Return [X, Y] of the center of cell containing provided text 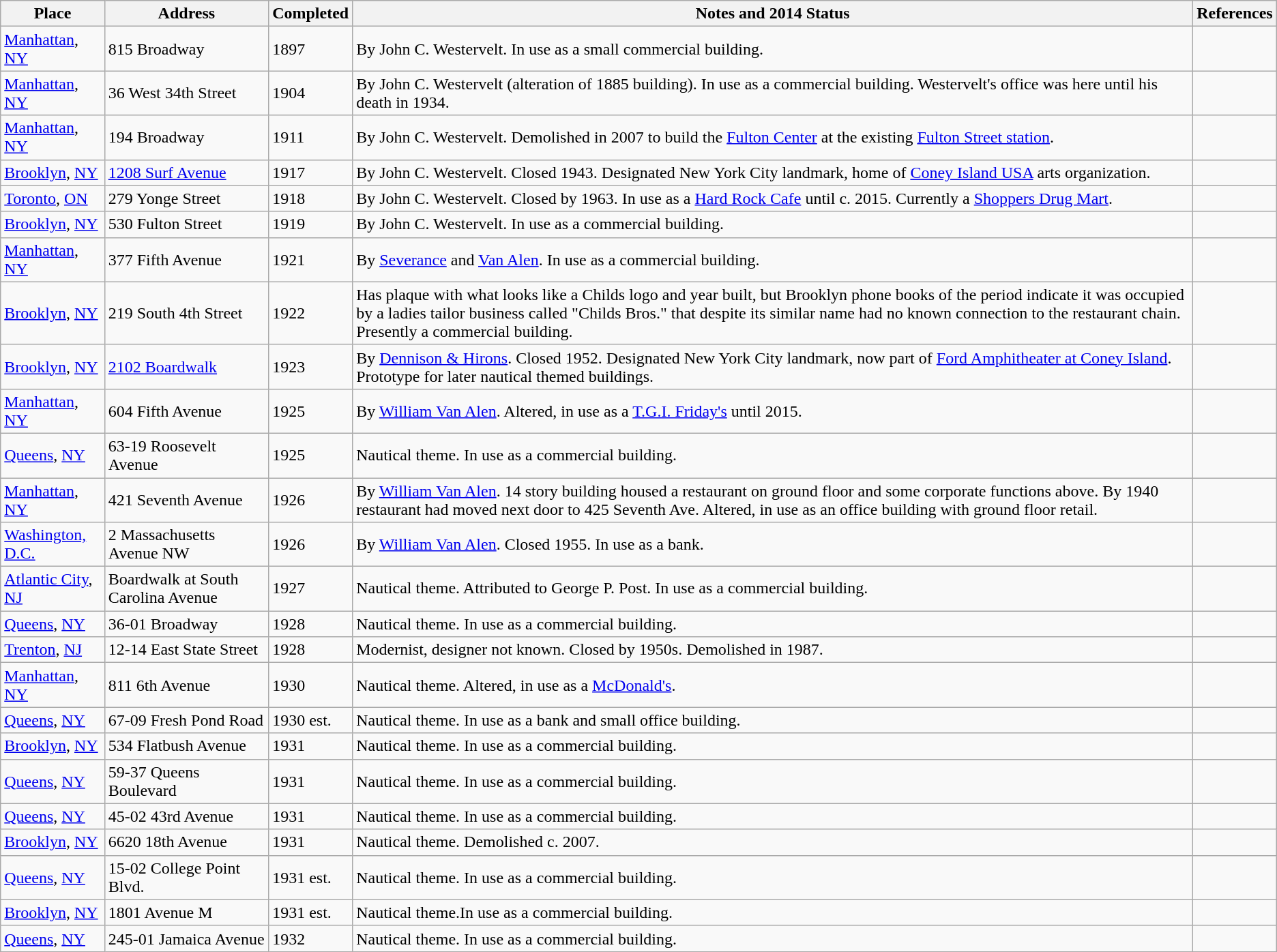
219 South 4th Street [186, 313]
12-14 East State Street [186, 650]
67-09 Fresh Pond Road [186, 720]
1919 [311, 224]
6620 18th Avenue [186, 842]
15-02 College Point Blvd. [186, 877]
By John C. Westervelt (alteration of 1885 building). In use as a commercial building. Westervelt's office was here until his death in 1934. [773, 93]
45-02 43rd Avenue [186, 816]
By William Van Alen. Closed 1955. In use as a bank. [773, 544]
1930 [311, 685]
604 Fifth Avenue [186, 411]
36-01 Broadway [186, 624]
534 Flatbush Avenue [186, 746]
63-19 Roosevelt Avenue [186, 456]
1208 Surf Avenue [186, 173]
Address [186, 14]
811 6th Avenue [186, 685]
1930 est. [311, 720]
530 Fulton Street [186, 224]
Nautical theme. Attributed to George P. Post. In use as a commercial building. [773, 589]
By John C. Westervelt. Closed by 1963. In use as a Hard Rock Cafe until c. 2015. Currently a Shoppers Drug Mart. [773, 198]
815 Broadway [186, 49]
194 Broadway [186, 138]
Completed [311, 14]
36 West 34th Street [186, 93]
245-01 Jamaica Avenue [186, 938]
References [1235, 14]
Washington, D.C. [53, 544]
1917 [311, 173]
By John C. Westervelt. Closed 1943. Designated New York City landmark, home of Coney Island USA arts organization. [773, 173]
1897 [311, 49]
By John C. Westervelt. In use as a small commercial building. [773, 49]
377 Fifth Avenue [186, 259]
1911 [311, 138]
2 Massachusetts Avenue NW [186, 544]
1904 [311, 93]
1921 [311, 259]
Notes and 2014 Status [773, 14]
By Severance and Van Alen. In use as a commercial building. [773, 259]
Toronto, ON [53, 198]
Nautical theme. Altered, in use as a McDonald's. [773, 685]
By John C. Westervelt. Demolished in 2007 to build the Fulton Center at the existing Fulton Street station. [773, 138]
279 Yonge Street [186, 198]
1923 [311, 367]
Modernist, designer not known. Closed by 1950s. Demolished in 1987. [773, 650]
Boardwalk at South Carolina Avenue [186, 589]
Nautical theme. In use as a bank and small office building. [773, 720]
By William Van Alen. Altered, in use as a T.G.I. Friday's until 2015. [773, 411]
1932 [311, 938]
Nautical theme. Demolished c. 2007. [773, 842]
Trenton, NJ [53, 650]
59-37 Queens Boulevard [186, 782]
1922 [311, 313]
Atlantic City, NJ [53, 589]
Place [53, 14]
1801 Avenue M [186, 912]
1927 [311, 589]
By John C. Westervelt. In use as a commercial building. [773, 224]
1918 [311, 198]
2102 Boardwalk [186, 367]
Nautical theme.In use as a commercial building. [773, 912]
421 Seventh Avenue [186, 499]
